Return the [x, y] coordinate for the center point of the cell that contains the specified text.  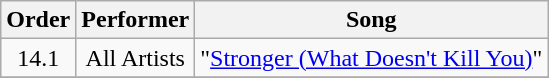
Order [38, 20]
14.1 [38, 58]
Song [372, 20]
Performer [136, 20]
All Artists [136, 58]
"Stronger (What Doesn't Kill You)" [372, 58]
